Return the (x, y) coordinate for the center point of the cell that contains the specified text.  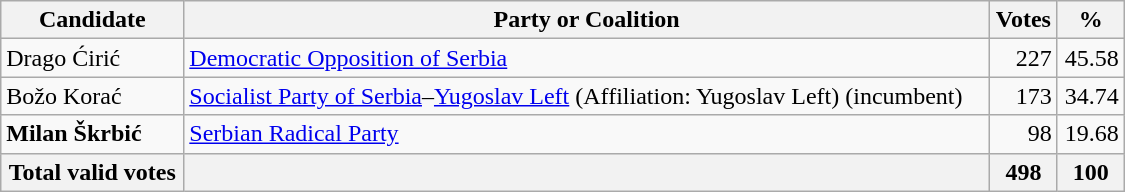
Božo Korać (92, 96)
Party or Coalition (587, 20)
498 (1023, 172)
Socialist Party of Serbia–Yugoslav Left (Affiliation: Yugoslav Left) (incumbent) (587, 96)
173 (1023, 96)
98 (1023, 134)
Serbian Radical Party (587, 134)
45.58 (1090, 58)
Total valid votes (92, 172)
227 (1023, 58)
Candidate (92, 20)
34.74 (1090, 96)
100 (1090, 172)
% (1090, 20)
Milan Škrbić (92, 134)
Democratic Opposition of Serbia (587, 58)
Votes (1023, 20)
19.68 (1090, 134)
Drago Ćirić (92, 58)
